Pinpoint the cell where the given text exists, returning its [X, Y] midpoint coordinate. 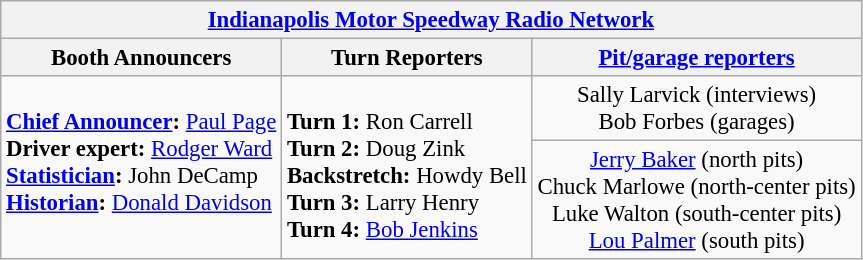
Turn Reporters [408, 58]
Pit/garage reporters [696, 58]
Booth Announcers [142, 58]
Sally Larvick (interviews) Bob Forbes (garages) [696, 108]
Jerry Baker (north pits)Chuck Marlowe (north-center pits)Luke Walton (south-center pits)Lou Palmer (south pits) [696, 200]
Turn 1: Ron Carrell Turn 2: Doug Zink Backstretch: Howdy Bell Turn 3: Larry Henry Turn 4: Bob Jenkins [408, 168]
Chief Announcer: Paul Page Driver expert: Rodger Ward Statistician: John DeCamp Historian: Donald Davidson [142, 168]
Indianapolis Motor Speedway Radio Network [431, 20]
